Locate the cell with the specified text and output its (X, Y) center coordinate. 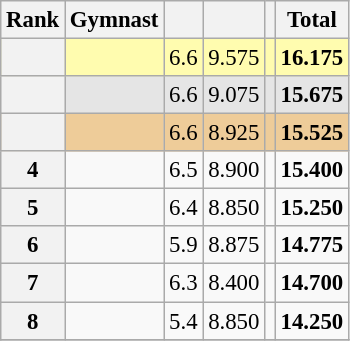
9.575 (234, 58)
8.400 (234, 283)
6.4 (184, 208)
16.175 (312, 58)
6.5 (184, 170)
8 (33, 321)
5.9 (184, 245)
8.875 (234, 245)
14.250 (312, 321)
5.4 (184, 321)
14.700 (312, 283)
6 (33, 245)
Total (312, 20)
9.075 (234, 95)
15.250 (312, 208)
14.775 (312, 245)
Gymnast (114, 20)
Rank (33, 20)
8.900 (234, 170)
5 (33, 208)
15.675 (312, 95)
4 (33, 170)
15.400 (312, 170)
6.3 (184, 283)
7 (33, 283)
8.925 (234, 133)
15.525 (312, 133)
